Return [x, y] of the center of cell containing provided text 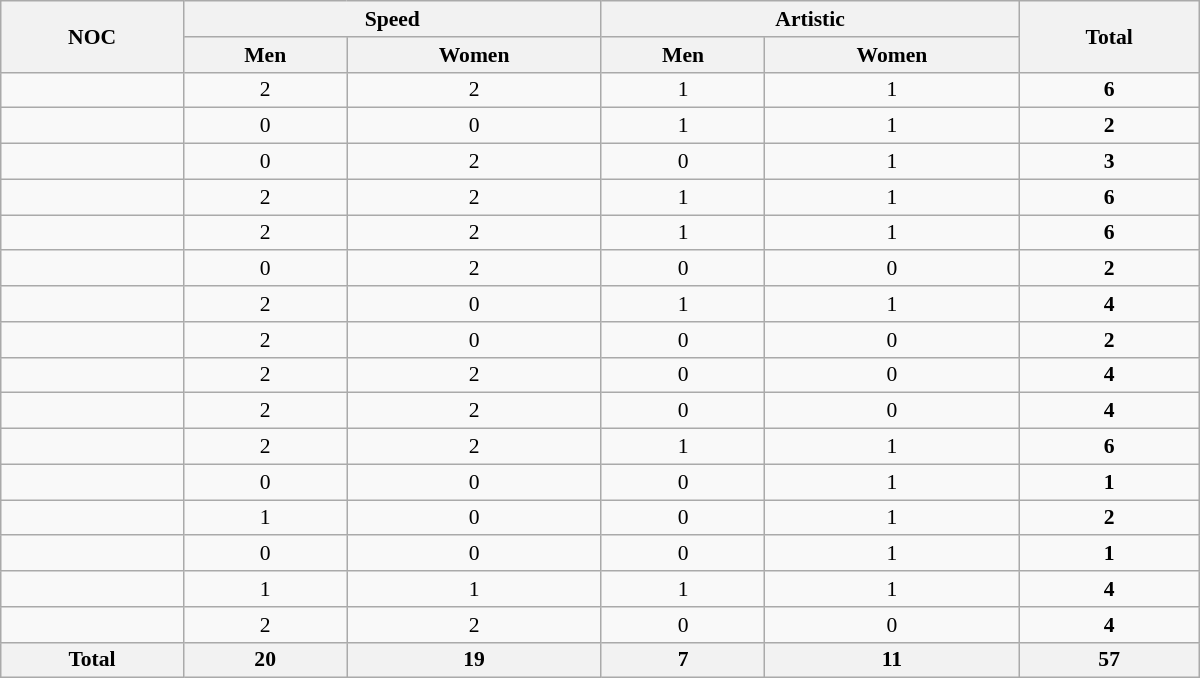
11 [892, 660]
3 [1109, 162]
Speed [392, 19]
20 [265, 660]
7 [683, 660]
Artistic [810, 19]
19 [474, 660]
57 [1109, 660]
NOC [92, 36]
